Scan for the cell matching the given text and deliver its (X, Y) coordinate at center. 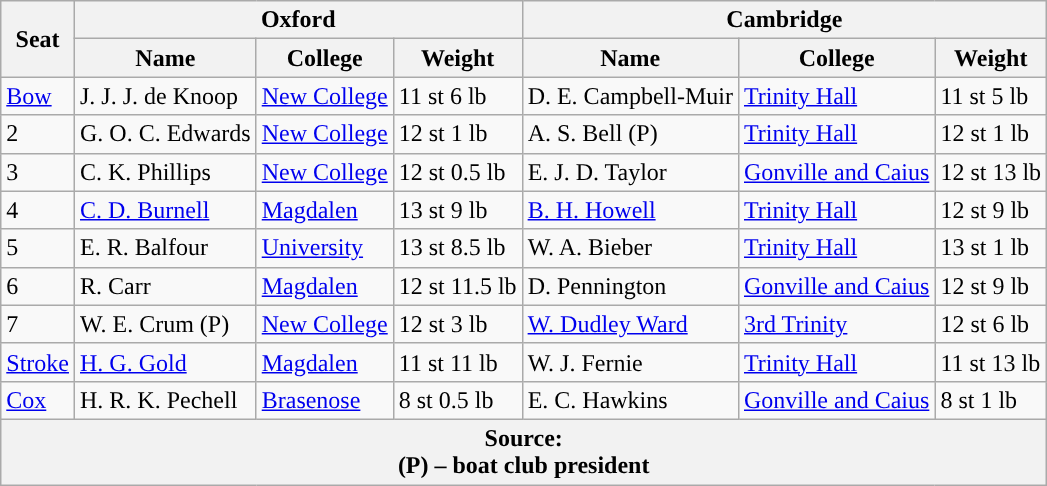
H. R. K. Pechell (165, 400)
Cox (38, 400)
2 (38, 134)
C. K. Phillips (165, 172)
4 (38, 210)
11 st 11 lb (458, 362)
13 st 9 lb (458, 210)
8 st 1 lb (991, 400)
E. R. Balfour (165, 248)
12 st 6 lb (991, 324)
12 st 11.5 lb (458, 286)
13 st 1 lb (991, 248)
Source:(P) – boat club president (524, 452)
B. H. Howell (630, 210)
Bow (38, 96)
8 st 0.5 lb (458, 400)
H. G. Gold (165, 362)
W. J. Fernie (630, 362)
12 st 3 lb (458, 324)
11 st 6 lb (458, 96)
W. E. Crum (P) (165, 324)
Brasenose (324, 400)
12 st 13 lb (991, 172)
Cambridge (784, 20)
W. A. Bieber (630, 248)
3rd Trinity (836, 324)
Stroke (38, 362)
D. Pennington (630, 286)
A. S. Bell (P) (630, 134)
11 st 13 lb (991, 362)
12 st 0.5 lb (458, 172)
W. Dudley Ward (630, 324)
13 st 8.5 lb (458, 248)
6 (38, 286)
3 (38, 172)
E. C. Hawkins (630, 400)
University (324, 248)
D. E. Campbell-Muir (630, 96)
5 (38, 248)
G. O. C. Edwards (165, 134)
Oxford (298, 20)
11 st 5 lb (991, 96)
Seat (38, 39)
E. J. D. Taylor (630, 172)
J. J. J. de Knoop (165, 96)
R. Carr (165, 286)
C. D. Burnell (165, 210)
7 (38, 324)
